Find where the given text appears and provide that cell's center as [x, y] coordinate. 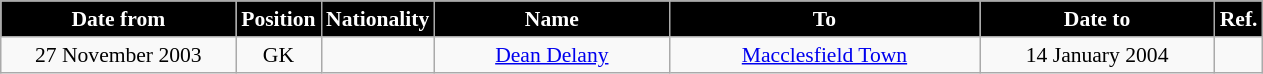
14 January 2004 [1098, 55]
Date from [118, 19]
27 November 2003 [118, 55]
Nationality [378, 19]
Position [278, 19]
To [824, 19]
Macclesfield Town [824, 55]
GK [278, 55]
Dean Delany [552, 55]
Name [552, 19]
Date to [1098, 19]
Ref. [1239, 19]
